Find where the given text appears and provide that cell's center as (x, y) coordinate. 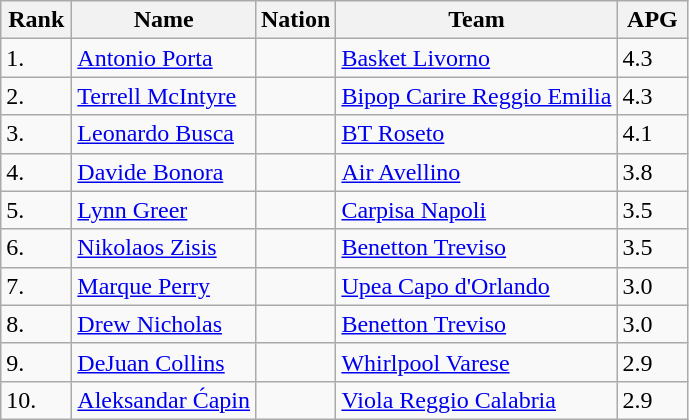
Team (476, 20)
Aleksandar Ćapin (164, 400)
Marque Perry (164, 286)
Antonio Porta (164, 58)
3.8 (652, 172)
1. (36, 58)
6. (36, 248)
Carpisa Napoli (476, 210)
8. (36, 324)
Bipop Carire Reggio Emilia (476, 96)
Rank (36, 20)
Name (164, 20)
Davide Bonora (164, 172)
Terrell McIntyre (164, 96)
3. (36, 134)
5. (36, 210)
2. (36, 96)
Viola Reggio Calabria (476, 400)
4. (36, 172)
4.1 (652, 134)
Basket Livorno (476, 58)
Drew Nicholas (164, 324)
Nikolaos Zisis (164, 248)
Air Avellino (476, 172)
7. (36, 286)
Whirlpool Varese (476, 362)
Upea Capo d'Orlando (476, 286)
DeJuan Collins (164, 362)
10. (36, 400)
9. (36, 362)
Lynn Greer (164, 210)
Leonardo Busca (164, 134)
APG (652, 20)
Nation (295, 20)
BT Roseto (476, 134)
